Determine the [x, y] coordinate at the center of the cell enclosing the given text.  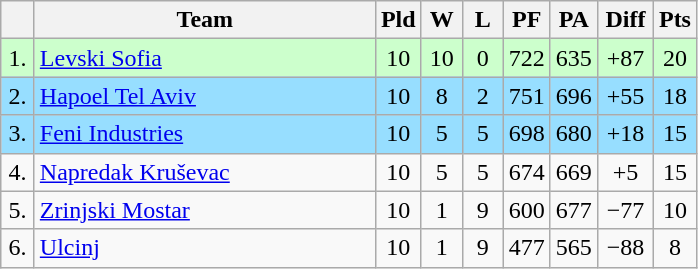
2. [18, 96]
Feni Industries [204, 134]
669 [574, 172]
−77 [625, 210]
698 [526, 134]
+87 [625, 58]
0 [482, 58]
677 [574, 210]
751 [526, 96]
1. [18, 58]
565 [574, 248]
+18 [625, 134]
+55 [625, 96]
18 [674, 96]
4. [18, 172]
Zrinjski Mostar [204, 210]
674 [526, 172]
680 [574, 134]
Diff [625, 20]
6. [18, 248]
−88 [625, 248]
W [442, 20]
5. [18, 210]
Team [204, 20]
635 [574, 58]
PA [574, 20]
477 [526, 248]
Napredak Kruševac [204, 172]
+5 [625, 172]
L [482, 20]
PF [526, 20]
20 [674, 58]
722 [526, 58]
696 [574, 96]
2 [482, 96]
Pld [398, 20]
600 [526, 210]
Levski Sofia [204, 58]
3. [18, 134]
Ulcinj [204, 248]
Hapoel Tel Aviv [204, 96]
Pts [674, 20]
